Extract the [X, Y] coordinate from the center of the cell holding the provided text.  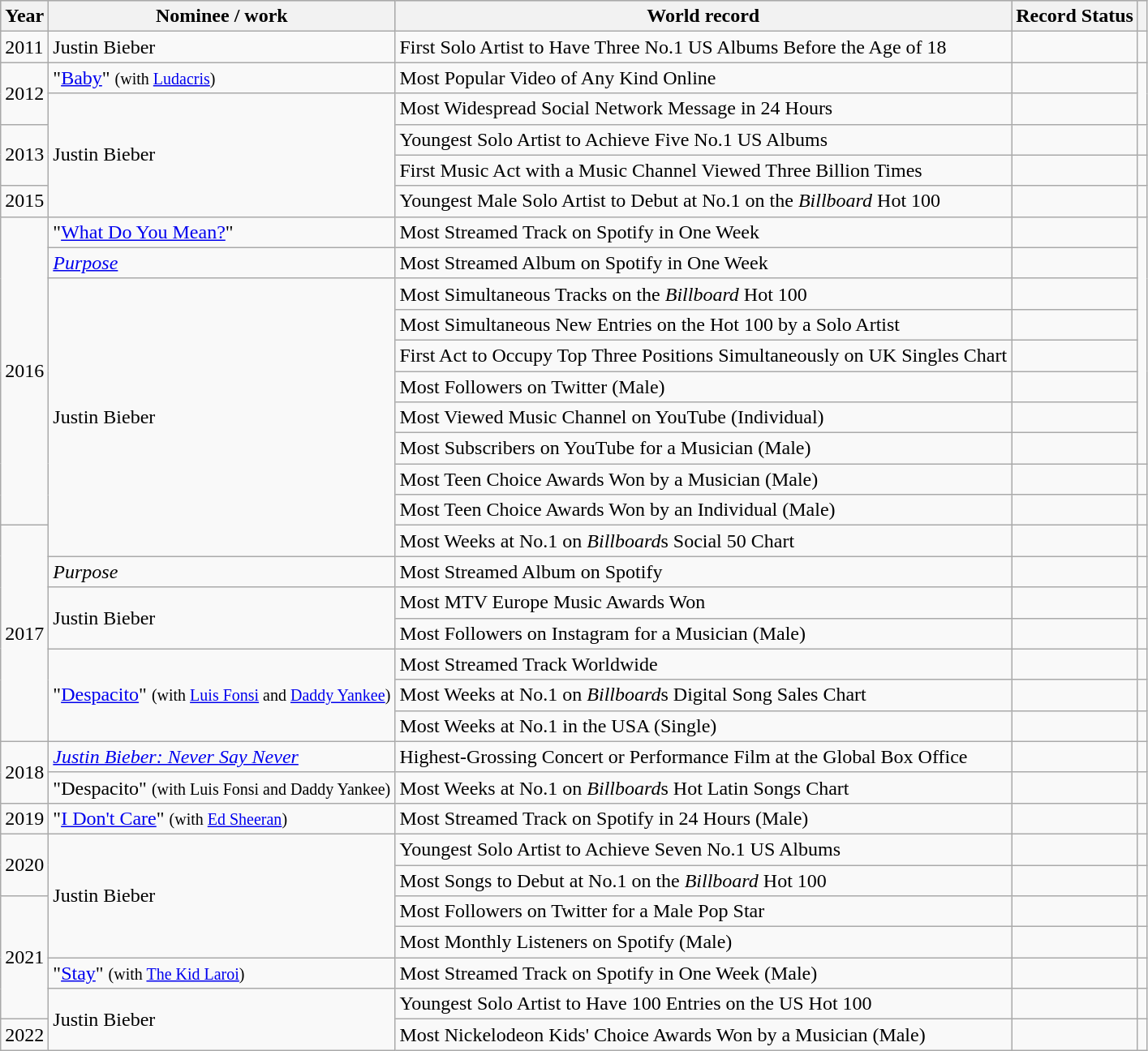
Most MTV Europe Music Awards Won [703, 603]
First Solo Artist to Have Three No.1 US Albums Before the Age of 18 [703, 47]
Most Simultaneous New Entries on the Hot 100 by a Solo Artist [703, 324]
2022 [24, 1035]
Most Streamed Album on Spotify [703, 572]
Justin Bieber: Never Say Never [222, 757]
2020 [24, 864]
2016 [24, 371]
Youngest Solo Artist to Achieve Seven No.1 US Albums [703, 849]
Nominee / work [222, 16]
Most Monthly Listeners on Spotify (Male) [703, 942]
Most Popular Video of Any Kind Online [703, 78]
Most Simultaneous Tracks on the Billboard Hot 100 [703, 294]
Most Teen Choice Awards Won by an Individual (Male) [703, 510]
World record [703, 16]
Youngest Male Solo Artist to Debut at No.1 on the Billboard Hot 100 [703, 201]
"Stay" (with The Kid Laroi) [222, 973]
First Music Act with a Music Channel Viewed Three Billion Times [703, 170]
Year [24, 16]
Most Weeks at No.1 on Billboards Hot Latin Songs Chart [703, 787]
Most Songs to Debut at No.1 on the Billboard Hot 100 [703, 880]
Most Streamed Track Worldwide [703, 664]
2017 [24, 633]
2019 [24, 818]
Most Streamed Track on Spotify in One Week [703, 232]
Most Widespread Social Network Message in 24 Hours [703, 109]
Highest-Grossing Concert or Performance Film at the Global Box Office [703, 757]
2021 [24, 958]
2015 [24, 201]
2013 [24, 155]
"I Don't Care" (with Ed Sheeran) [222, 818]
Most Followers on Twitter (Male) [703, 387]
Most Weeks at No.1 in the USA (Single) [703, 726]
Youngest Solo Artist to Have 100 Entries on the US Hot 100 [703, 1004]
Youngest Solo Artist to Achieve Five No.1 US Albums [703, 139]
2012 [24, 93]
Most Followers on Twitter for a Male Pop Star [703, 912]
Most Teen Choice Awards Won by a Musician (Male) [703, 479]
"What Do You Mean?" [222, 232]
Most Subscribers on YouTube for a Musician (Male) [703, 448]
Most Weeks at No.1 on Billboards Social 50 Chart [703, 541]
Most Followers on Instagram for a Musician (Male) [703, 633]
2018 [24, 772]
2011 [24, 47]
Most Weeks at No.1 on Billboards Digital Song Sales Chart [703, 695]
Most Streamed Track on Spotify in 24 Hours (Male) [703, 818]
Record Status [1075, 16]
First Act to Occupy Top Three Positions Simultaneously on UK Singles Chart [703, 355]
Most Streamed Track on Spotify in One Week (Male) [703, 973]
Most Nickelodeon Kids' Choice Awards Won by a Musician (Male) [703, 1035]
Most Streamed Album on Spotify in One Week [703, 263]
"Baby" (with Ludacris) [222, 78]
Most Viewed Music Channel on YouTube (Individual) [703, 418]
